Determine the [x, y] coordinate at the center of the cell enclosing the given text.  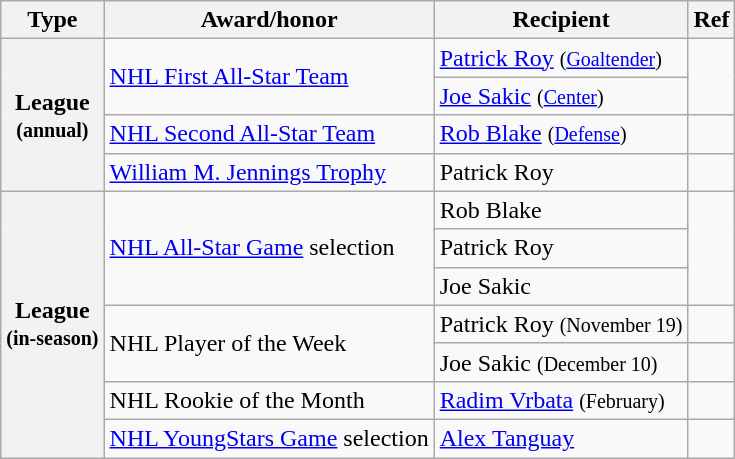
NHL First All-Star Team [269, 77]
Radim Vrbata (February) [561, 400]
Recipient [561, 20]
Type [52, 20]
Patrick Roy (Goaltender) [561, 58]
William M. Jennings Trophy [269, 172]
Joe Sakic (December 10) [561, 362]
NHL Rookie of the Month [269, 400]
Award/honor [269, 20]
Patrick Roy (November 19) [561, 324]
NHL Player of the Week [269, 343]
League(in-season) [52, 324]
NHL YoungStars Game selection [269, 438]
Rob Blake (Defense) [561, 134]
Ref [712, 20]
Joe Sakic (Center) [561, 96]
NHL All-Star Game selection [269, 248]
Rob Blake [561, 210]
Alex Tanguay [561, 438]
League(annual) [52, 115]
Joe Sakic [561, 286]
NHL Second All-Star Team [269, 134]
